Capture the cell that displays the provided text and extract its (x, y) central coordinate. 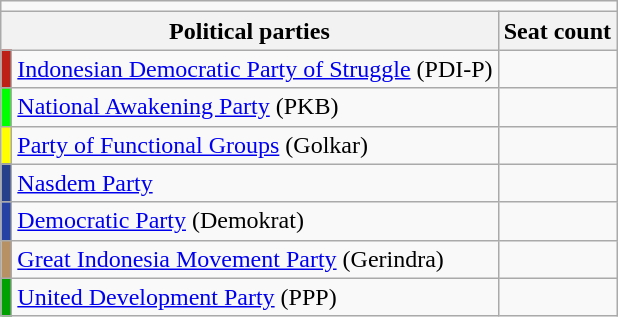
National Awakening Party (PKB) (255, 107)
United Development Party (PPP) (255, 297)
Seat count (557, 31)
Democratic Party (Demokrat) (255, 221)
Political parties (250, 31)
Great Indonesia Movement Party (Gerindra) (255, 259)
Nasdem Party (255, 183)
Indonesian Democratic Party of Struggle (PDI-P) (255, 69)
Party of Functional Groups (Golkar) (255, 145)
